Identify which cell holds the provided text, then report its (x, y) central coordinate. 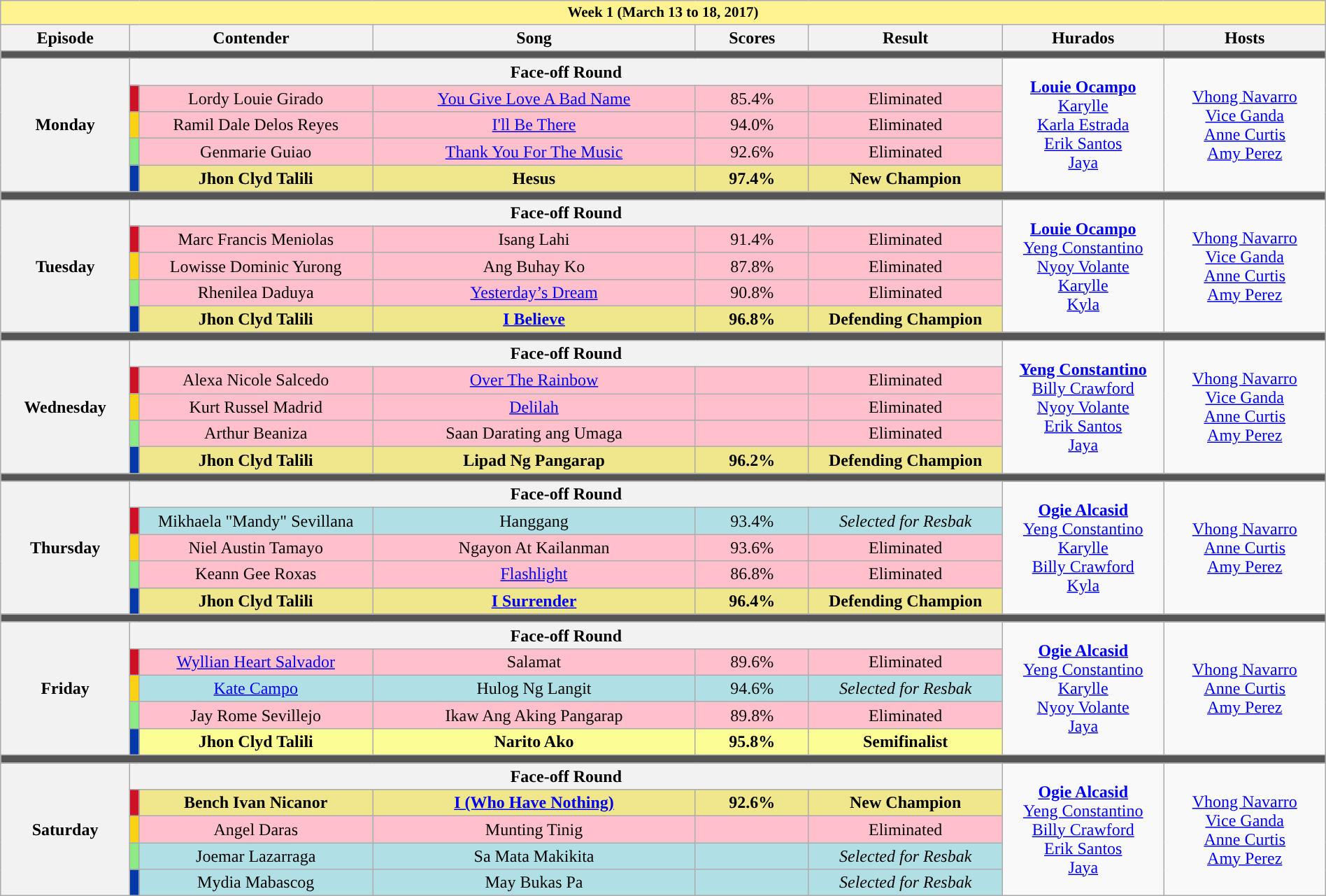
Keann Gee Roxas (256, 574)
96.4% (752, 601)
Hosts (1245, 38)
Song (534, 38)
89.6% (752, 662)
Contender (252, 38)
94.6% (752, 688)
May Bukas Pa (534, 883)
Thursday (66, 548)
Marc Francis Meniolas (256, 239)
Jay Rome Sevillejo (256, 715)
Ramil Dale Delos Reyes (256, 125)
Saturday (66, 830)
Wednesday (66, 407)
Tuesday (66, 266)
Scores (752, 38)
Flashlight (534, 574)
Hesus (534, 178)
Ogie AlcasidYeng ConstantinoBilly CrawfordErik SantosJaya (1083, 830)
Semifinalist (905, 742)
Bench Ivan Nicanor (256, 803)
Wyllian Heart Salvador (256, 662)
96.8% (752, 319)
Kurt Russel Madrid (256, 407)
94.0% (752, 125)
Episode (66, 38)
Alexa Nicole Salcedo (256, 381)
Louie OcampoYeng ConstantinoNyoy VolanteKarylleKyla (1083, 266)
Salamat (534, 662)
Arthur Beaniza (256, 434)
Rhenilea Daduya (256, 292)
Over The Rainbow (534, 381)
Mydia Mabascog (256, 883)
Sa Mata Makikita (534, 856)
Ogie AlcasidYeng ConstantinoKarylleBilly CrawfordKyla (1083, 548)
Louie OcampoKarylleKarla EstradaErik SantosJaya (1083, 125)
90.8% (752, 292)
Lipad Ng Pangarap (534, 460)
I (Who Have Nothing) (534, 803)
87.8% (752, 266)
Ngayon At Kailanman (534, 548)
95.8% (752, 742)
85.4% (752, 99)
Lordy Louie Girado (256, 99)
Delilah (534, 407)
Yeng ConstantinoBilly CrawfordNyoy VolanteErik SantosJaya (1083, 407)
89.8% (752, 715)
97.4% (752, 178)
Munting Tinig (534, 830)
Week 1 (March 13 to 18, 2017) (663, 13)
Angel Daras (256, 830)
Monday (66, 125)
Ogie AlcasidYeng ConstantinoKarylleNyoy VolanteJaya (1083, 688)
Genmarie Guiao (256, 152)
Hulog Ng Langit (534, 688)
86.8% (752, 574)
Joemar Lazarraga (256, 856)
96.2% (752, 460)
Friday (66, 688)
Mikhaela "Mandy" Sevillana (256, 521)
I Believe (534, 319)
Yesterday’s Dream (534, 292)
93.6% (752, 548)
I'll Be There (534, 125)
Result (905, 38)
I Surrender (534, 601)
Kate Campo (256, 688)
Isang Lahi (534, 239)
Hurados (1083, 38)
93.4% (752, 521)
Saan Darating ang Umaga (534, 434)
Niel Austin Tamayo (256, 548)
Narito Ako (534, 742)
91.4% (752, 239)
Lowisse Dominic Yurong (256, 266)
Thank You For The Music (534, 152)
Hanggang (534, 521)
Ang Buhay Ko (534, 266)
You Give Love A Bad Name (534, 99)
Ikaw Ang Aking Pangarap (534, 715)
